Capture the cell that displays the provided text and extract its [X, Y] central coordinate. 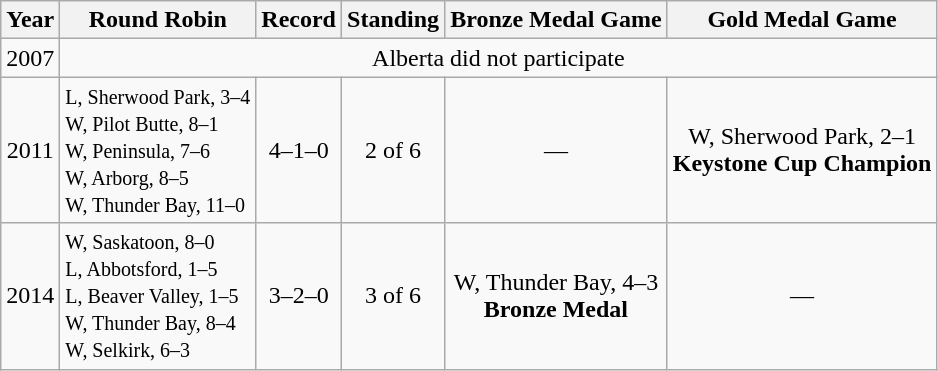
2011 [30, 150]
Alberta did not participate [498, 58]
W, Sherwood Park, 2–1Keystone Cup Champion [802, 150]
Standing [394, 20]
Gold Medal Game [802, 20]
3 of 6 [394, 296]
Round Robin [158, 20]
2007 [30, 58]
W, Thunder Bay, 4–3Bronze Medal [556, 296]
Record [299, 20]
4–1–0 [299, 150]
L, Sherwood Park, 3–4W, Pilot Butte, 8–1W, Peninsula, 7–6W, Arborg, 8–5W, Thunder Bay, 11–0 [158, 150]
2 of 6 [394, 150]
Bronze Medal Game [556, 20]
Year [30, 20]
2014 [30, 296]
W, Saskatoon, 8–0L, Abbotsford, 1–5L, Beaver Valley, 1–5W, Thunder Bay, 8–4W, Selkirk, 6–3 [158, 296]
3–2–0 [299, 296]
